Pinpoint the cell where the given text exists, returning its (X, Y) midpoint coordinate. 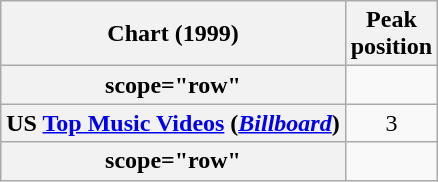
US Top Music Videos (Billboard) (173, 123)
3 (391, 123)
Chart (1999) (173, 34)
Peakposition (391, 34)
